Locate the cell with the specified text and output its [x, y] center coordinate. 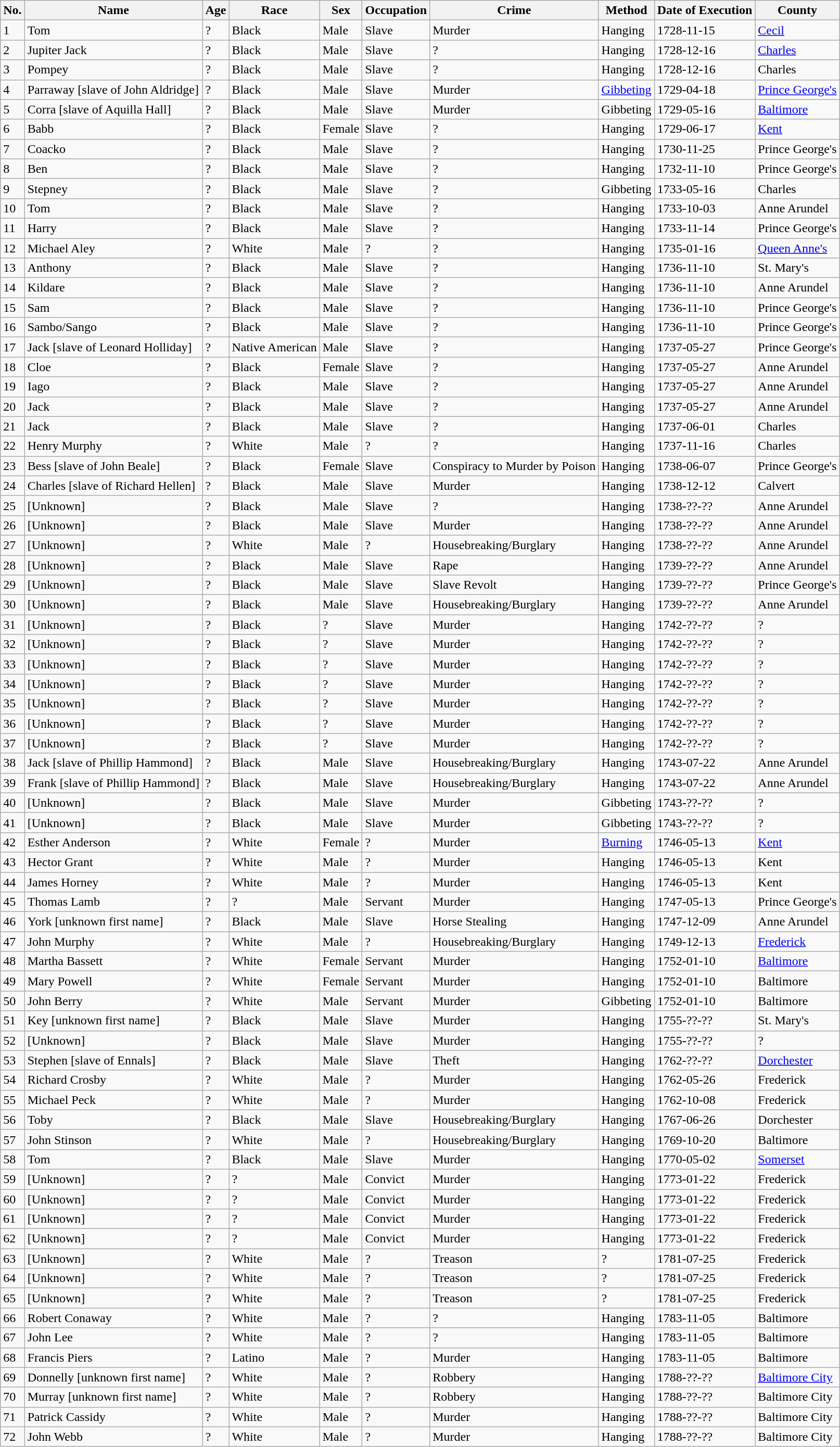
Hector Grant [113, 862]
John Murphy [113, 942]
9 [12, 188]
Cloe [113, 367]
Slave Revolt [514, 585]
28 [12, 565]
62 [12, 1239]
1738-12-12 [705, 486]
Horse Stealing [514, 922]
Murray [unknown first name] [113, 1397]
1762-10-08 [705, 1100]
Bess [slave of John Beale] [113, 466]
Ben [113, 169]
1735-01-16 [705, 248]
Age [215, 10]
Date of Execution [705, 10]
25 [12, 505]
1737-06-01 [705, 426]
Somerset [797, 1159]
66 [12, 1318]
22 [12, 446]
44 [12, 882]
59 [12, 1179]
1733-05-16 [705, 188]
18 [12, 367]
Burning [627, 842]
1729-05-16 [705, 109]
19 [12, 387]
1730-11-25 [705, 149]
Name [113, 10]
1749-12-13 [705, 942]
1733-10-03 [705, 208]
Kildare [113, 288]
13 [12, 268]
15 [12, 308]
38 [12, 763]
Jupiter Jack [113, 50]
Martha Bassett [113, 961]
29 [12, 585]
1 [12, 30]
24 [12, 486]
47 [12, 942]
York [unknown first name] [113, 922]
John Lee [113, 1338]
50 [12, 1001]
Parraway [slave of John Aldridge] [113, 90]
Conspiracy to Murder by Poison [514, 466]
10 [12, 208]
54 [12, 1080]
Latino [274, 1357]
Charles [slave of Richard Hellen] [113, 486]
72 [12, 1437]
Sam [113, 308]
49 [12, 981]
36 [12, 724]
Anthony [113, 268]
Cecil [797, 30]
4 [12, 90]
Donnelly [unknown first name] [113, 1377]
Robert Conaway [113, 1318]
57 [12, 1139]
James Horney [113, 882]
42 [12, 842]
2 [12, 50]
1769-10-20 [705, 1139]
Stepney [113, 188]
Pompey [113, 70]
1733-11-14 [705, 228]
32 [12, 644]
Toby [113, 1120]
Thomas Lamb [113, 902]
27 [12, 545]
46 [12, 922]
Coacko [113, 149]
Key [unknown first name] [113, 1021]
12 [12, 248]
Jack [slave of Leonard Holliday] [113, 347]
John Webb [113, 1437]
Race [274, 10]
No. [12, 10]
Rape [514, 565]
Babb [113, 129]
Theft [514, 1060]
31 [12, 625]
34 [12, 684]
Calvert [797, 486]
John Stinson [113, 1139]
1738-06-07 [705, 466]
16 [12, 327]
69 [12, 1377]
Michael Aley [113, 248]
70 [12, 1397]
35 [12, 704]
1729-04-18 [705, 90]
68 [12, 1357]
67 [12, 1338]
48 [12, 961]
Method [627, 10]
Crime [514, 10]
John Berry [113, 1001]
65 [12, 1298]
1767-06-26 [705, 1120]
20 [12, 407]
30 [12, 605]
Jack [slave of Phillip Hammond] [113, 763]
1732-11-10 [705, 169]
Mary Powell [113, 981]
6 [12, 129]
23 [12, 466]
45 [12, 902]
3 [12, 70]
Corra [slave of Aquilla Hall] [113, 109]
58 [12, 1159]
Stephen [slave of Ennals] [113, 1060]
Occupation [396, 10]
60 [12, 1199]
Queen Anne's [797, 248]
Patrick Cassidy [113, 1417]
39 [12, 783]
56 [12, 1120]
5 [12, 109]
51 [12, 1021]
Francis Piers [113, 1357]
1729-06-17 [705, 129]
52 [12, 1040]
County [797, 10]
Iago [113, 387]
Frank [slave of Phillip Hammond] [113, 783]
Native American [274, 347]
61 [12, 1219]
37 [12, 743]
63 [12, 1259]
1728-11-15 [705, 30]
1762-05-26 [705, 1080]
11 [12, 228]
64 [12, 1278]
1747-12-09 [705, 922]
55 [12, 1100]
43 [12, 862]
Harry [113, 228]
Sex [341, 10]
71 [12, 1417]
Henry Murphy [113, 446]
Esther Anderson [113, 842]
7 [12, 149]
1737-11-16 [705, 446]
40 [12, 803]
53 [12, 1060]
14 [12, 288]
Richard Crosby [113, 1080]
1770-05-02 [705, 1159]
17 [12, 347]
41 [12, 822]
21 [12, 426]
1747-05-13 [705, 902]
1762-??-?? [705, 1060]
8 [12, 169]
33 [12, 664]
26 [12, 525]
Sambo/Sango [113, 327]
Michael Peck [113, 1100]
